Capture the cell that displays the provided text and extract its (X, Y) central coordinate. 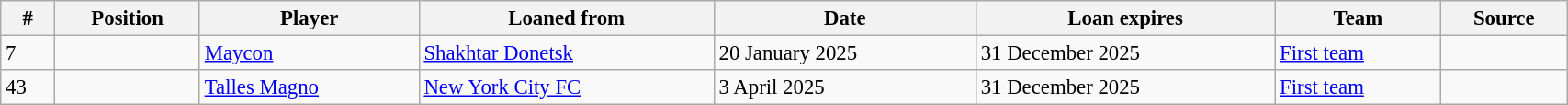
Maycon (309, 53)
# (28, 18)
Shakhtar Donetsk (566, 53)
43 (28, 87)
New York City FC (566, 87)
7 (28, 53)
Talles Magno (309, 87)
20 January 2025 (845, 53)
Source (1505, 18)
Loaned from (566, 18)
Team (1358, 18)
Date (845, 18)
Player (309, 18)
Loan expires (1124, 18)
3 April 2025 (845, 87)
Position (128, 18)
